Pinpoint the cell where the given text exists, returning its [X, Y] midpoint coordinate. 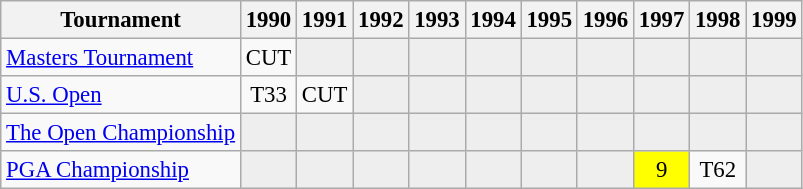
1993 [437, 20]
U.S. Open [121, 95]
1995 [549, 20]
1990 [268, 20]
1999 [774, 20]
The Open Championship [121, 133]
PGA Championship [121, 170]
1998 [718, 20]
1992 [381, 20]
Tournament [121, 20]
T62 [718, 170]
1996 [605, 20]
Masters Tournament [121, 58]
1994 [493, 20]
T33 [268, 95]
1991 [325, 20]
9 [661, 170]
1997 [661, 20]
